Output the (x, y) coordinate of the center of the cell containing the given text.  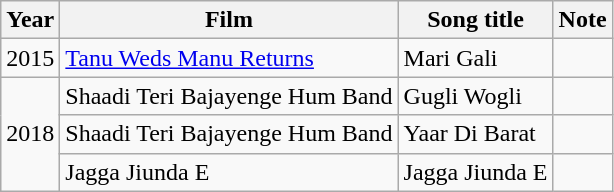
Mari Gali (476, 58)
Year (30, 20)
2018 (30, 134)
2015 (30, 58)
Note (582, 20)
Gugli Wogli (476, 96)
Yaar Di Barat (476, 134)
Song title (476, 20)
Tanu Weds Manu Returns (229, 58)
Film (229, 20)
